Extract the [X, Y] coordinate from the center of the cell holding the provided text.  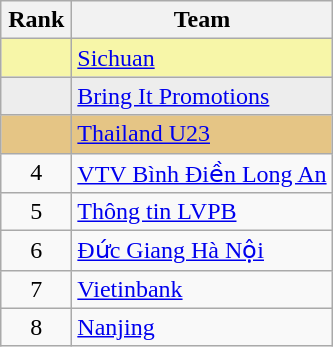
Bring It Promotions [202, 96]
4 [36, 173]
Thông tin LVPB [202, 212]
8 [36, 327]
VTV Bình Điền Long An [202, 173]
6 [36, 251]
Thailand U23 [202, 134]
Team [202, 20]
Sichuan [202, 58]
Nanjing [202, 327]
Vietinbank [202, 289]
5 [36, 212]
7 [36, 289]
Rank [36, 20]
Đức Giang Hà Nội [202, 251]
